Pinpoint the cell where the given text exists, returning its [x, y] midpoint coordinate. 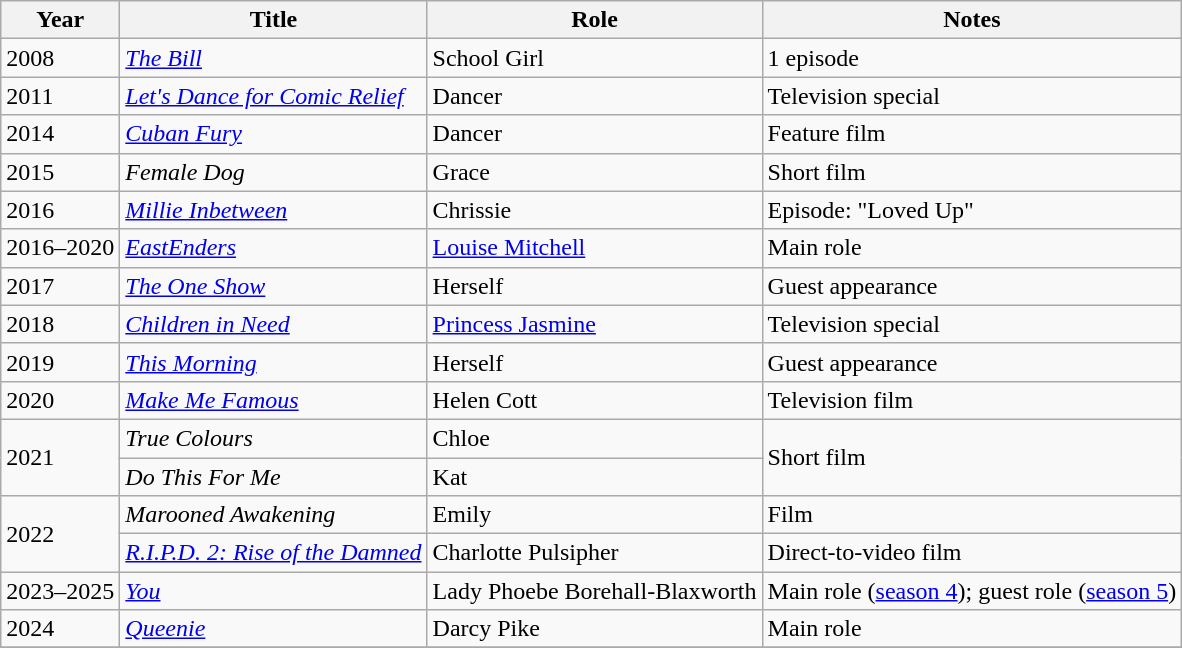
Emily [594, 515]
2020 [60, 400]
Female Dog [274, 172]
2017 [60, 286]
Main role (season 4); guest role (season 5) [972, 591]
Chrissie [594, 210]
School Girl [594, 58]
Charlotte Pulsipher [594, 553]
Role [594, 20]
The Bill [274, 58]
Title [274, 20]
Year [60, 20]
Make Me Famous [274, 400]
2011 [60, 96]
2019 [60, 362]
The One Show [274, 286]
Chloe [594, 438]
2021 [60, 457]
1 episode [972, 58]
Lady Phoebe Borehall-Blaxworth [594, 591]
2023–2025 [60, 591]
Feature film [972, 134]
2024 [60, 629]
Television film [972, 400]
2015 [60, 172]
True Colours [274, 438]
Millie Inbetween [274, 210]
Direct-to-video film [972, 553]
This Morning [274, 362]
Cuban Fury [274, 134]
Do This For Me [274, 477]
Grace [594, 172]
Episode: "Loved Up" [972, 210]
Film [972, 515]
Notes [972, 20]
2014 [60, 134]
Marooned Awakening [274, 515]
Queenie [274, 629]
Darcy Pike [594, 629]
2016–2020 [60, 248]
2016 [60, 210]
2008 [60, 58]
You [274, 591]
EastEnders [274, 248]
Children in Need [274, 324]
R.I.P.D. 2: Rise of the Damned [274, 553]
Let's Dance for Comic Relief [274, 96]
Helen Cott [594, 400]
Kat [594, 477]
Louise Mitchell [594, 248]
Princess Jasmine [594, 324]
2022 [60, 534]
2018 [60, 324]
